Locate the cell with the specified text and output its (x, y) center coordinate. 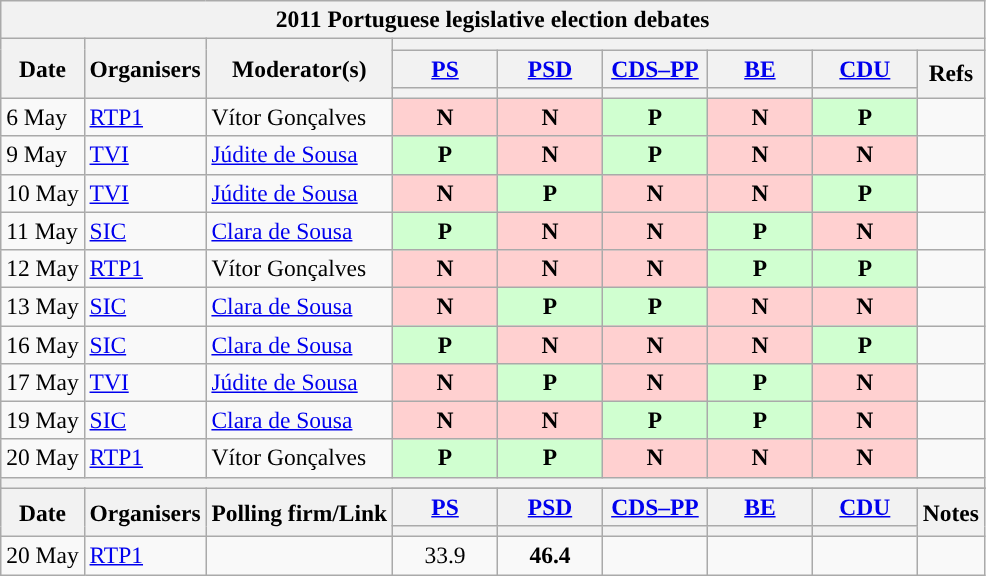
Moderator(s) (300, 68)
Refs (950, 74)
2011 Portuguese legislative election debates (493, 19)
Polling firm/Link (300, 512)
12 May (42, 268)
11 May (42, 231)
17 May (42, 382)
19 May (42, 420)
10 May (42, 193)
Notes (950, 512)
16 May (42, 344)
13 May (42, 306)
33.9 (446, 555)
46.4 (550, 555)
9 May (42, 155)
6 May (42, 117)
